For the text-containing cell, return its midpoint in (x, y) coordinate format. 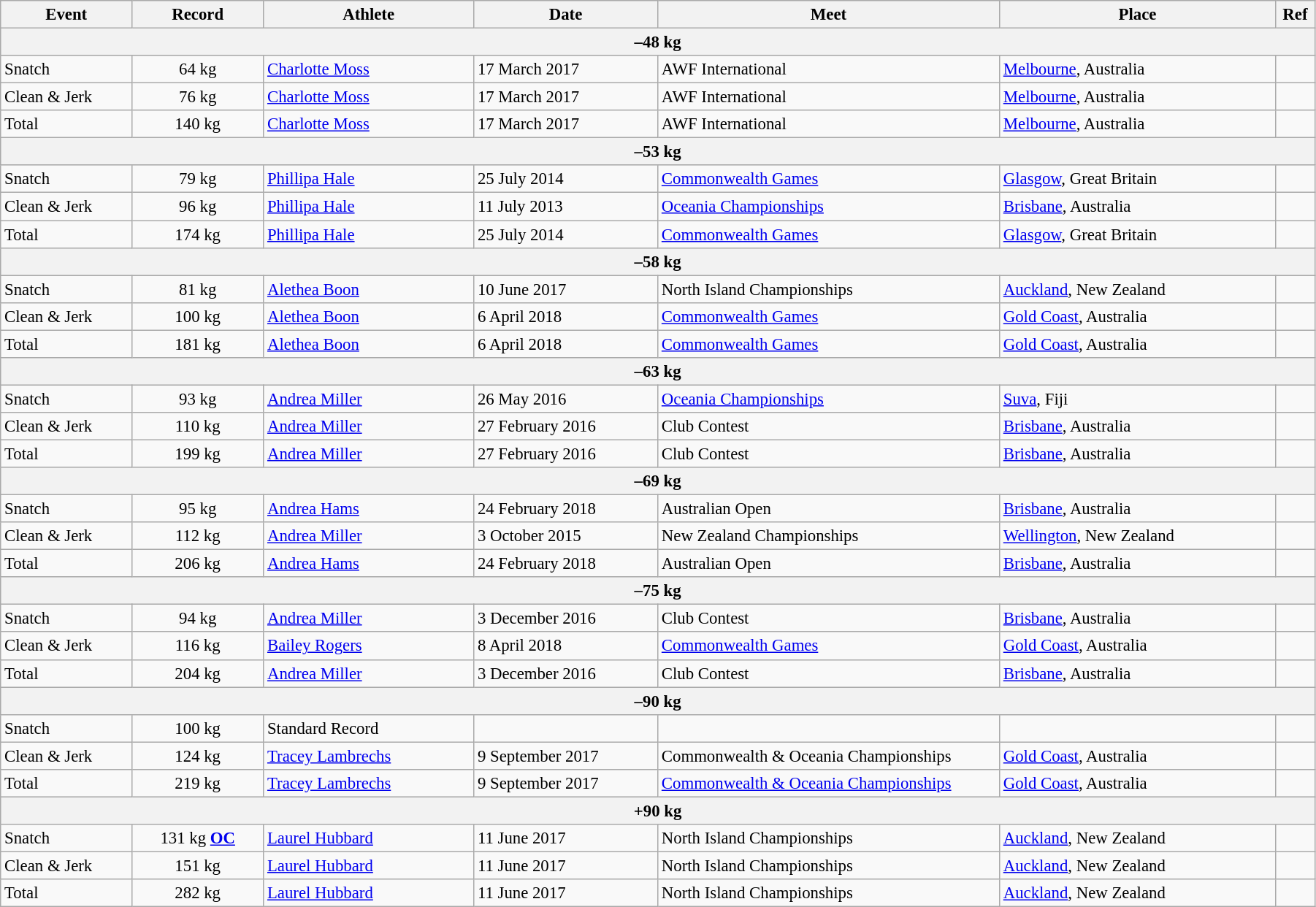
206 kg (198, 564)
–69 kg (658, 481)
282 kg (198, 893)
131 kg OC (198, 838)
–90 kg (658, 701)
140 kg (198, 124)
–63 kg (658, 372)
174 kg (198, 234)
–58 kg (658, 261)
+90 kg (658, 811)
199 kg (198, 453)
116 kg (198, 646)
Standard Record (369, 728)
–53 kg (658, 152)
26 May 2016 (566, 399)
110 kg (198, 426)
81 kg (198, 289)
204 kg (198, 673)
Event (66, 15)
Place (1137, 15)
New Zealand Championships (829, 536)
112 kg (198, 536)
219 kg (198, 784)
124 kg (198, 756)
11 July 2013 (566, 207)
79 kg (198, 179)
–75 kg (658, 591)
93 kg (198, 399)
Ref (1295, 15)
181 kg (198, 344)
151 kg (198, 865)
3 October 2015 (566, 536)
94 kg (198, 619)
64 kg (198, 69)
8 April 2018 (566, 646)
76 kg (198, 97)
96 kg (198, 207)
–48 kg (658, 42)
10 June 2017 (566, 289)
Record (198, 15)
Date (566, 15)
Meet (829, 15)
Bailey Rogers (369, 646)
Suva, Fiji (1137, 399)
Wellington, New Zealand (1137, 536)
Athlete (369, 15)
95 kg (198, 509)
